For the text-containing cell, return its midpoint in [X, Y] coordinate format. 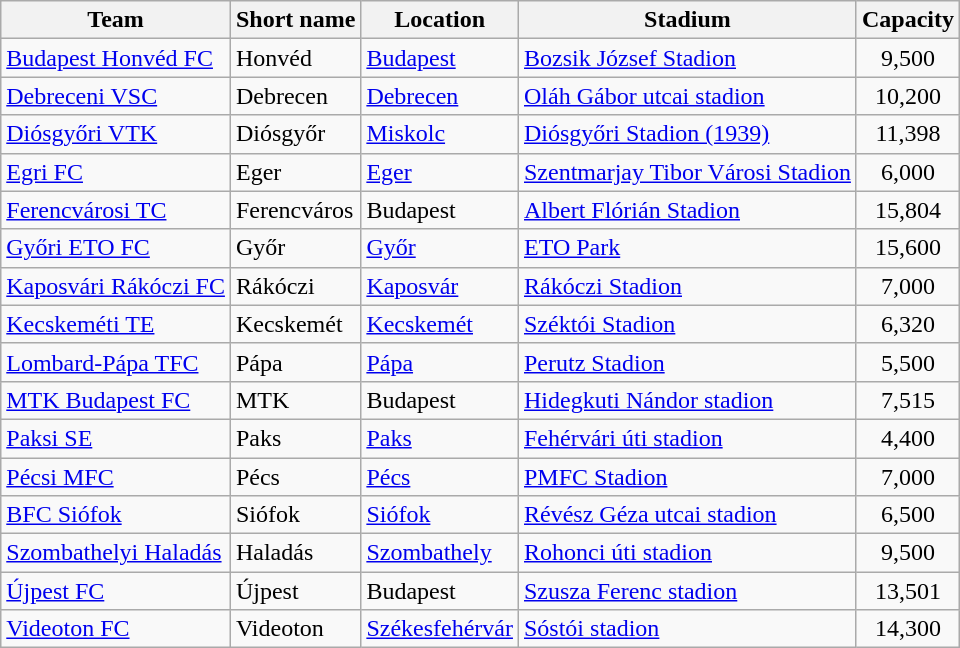
PMFC Stadion [687, 477]
Szusza Ferenc stadion [687, 591]
Albert Flórián Stadion [687, 210]
Újpest FC [116, 591]
6,500 [908, 515]
Capacity [908, 20]
Diósgyőri Stadion (1939) [687, 134]
Hidegkuti Nándor stadion [687, 400]
Széktói Stadion [687, 324]
7,515 [908, 400]
Kaposvár [440, 286]
Szombathelyi Haladás [116, 553]
Egri FC [116, 172]
Szentmarjay Tibor Városi Stadion [687, 172]
Pécsi MFC [116, 477]
13,501 [908, 591]
11,398 [908, 134]
10,200 [908, 96]
Videoton FC [116, 629]
Honvéd [295, 58]
Sóstói stadion [687, 629]
Kecskeméti TE [116, 324]
Haladás [295, 553]
4,400 [908, 438]
Rákóczi [295, 286]
Videoton [295, 629]
5,500 [908, 362]
Révész Géza utcai stadion [687, 515]
Győri ETO FC [116, 248]
Ferencvárosi TC [116, 210]
Szombathely [440, 553]
6,000 [908, 172]
6,320 [908, 324]
BFC Siófok [116, 515]
Diósgyőr [295, 134]
Kaposvári Rákóczi FC [116, 286]
15,804 [908, 210]
Budapest Honvéd FC [116, 58]
Oláh Gábor utcai stadion [687, 96]
Diósgyőri VTK [116, 134]
Ferencváros [295, 210]
ETO Park [687, 248]
14,300 [908, 629]
15,600 [908, 248]
Fehérvári úti stadion [687, 438]
Team [116, 20]
Miskolc [440, 134]
Short name [295, 20]
Debreceni VSC [116, 96]
Stadium [687, 20]
Location [440, 20]
Rákóczi Stadion [687, 286]
Paksi SE [116, 438]
MTK Budapest FC [116, 400]
Rohonci úti stadion [687, 553]
Lombard-Pápa TFC [116, 362]
Székesfehérvár [440, 629]
Bozsik József Stadion [687, 58]
Perutz Stadion [687, 362]
MTK [295, 400]
Újpest [295, 591]
